Return [x, y] of the center of cell containing provided text 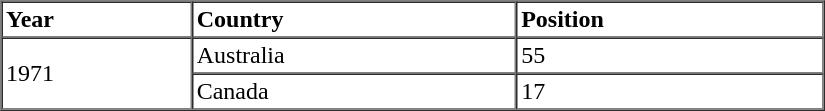
Position [670, 20]
Country [354, 20]
1971 [98, 74]
17 [670, 92]
Australia [354, 56]
Canada [354, 92]
55 [670, 56]
Year [98, 20]
